For the text-containing cell, return its midpoint in (X, Y) coordinate format. 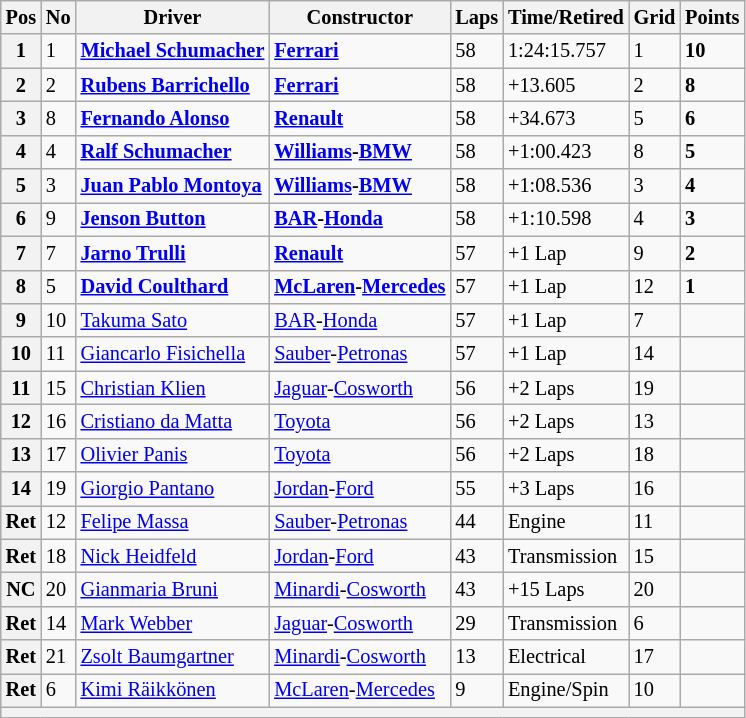
21 (58, 657)
Engine (566, 522)
Zsolt Baumgartner (173, 657)
Cristiano da Matta (173, 421)
Constructor (360, 17)
+15 Laps (566, 589)
29 (476, 623)
Jarno Trulli (173, 253)
55 (476, 489)
Fernando Alonso (173, 118)
Christian Klien (173, 388)
Pos (21, 17)
Rubens Barrichello (173, 85)
+3 Laps (566, 489)
No (58, 17)
Electrical (566, 657)
Driver (173, 17)
44 (476, 522)
Ralf Schumacher (173, 152)
+1:08.536 (566, 186)
Michael Schumacher (173, 51)
Giancarlo Fisichella (173, 354)
Time/Retired (566, 17)
Gianmaria Bruni (173, 589)
David Coulthard (173, 287)
Giorgio Pantano (173, 489)
NC (21, 589)
Jenson Button (173, 219)
Takuma Sato (173, 320)
Juan Pablo Montoya (173, 186)
Points (712, 17)
Felipe Massa (173, 522)
+1:00.423 (566, 152)
+1:10.598 (566, 219)
Engine/Spin (566, 690)
+13.605 (566, 85)
Mark Webber (173, 623)
Olivier Panis (173, 455)
Laps (476, 17)
+34.673 (566, 118)
Grid (655, 17)
Nick Heidfeld (173, 556)
Kimi Räikkönen (173, 690)
1:24:15.757 (566, 51)
